Provide the (X, Y) coordinate of the cell's center where the given text is located.  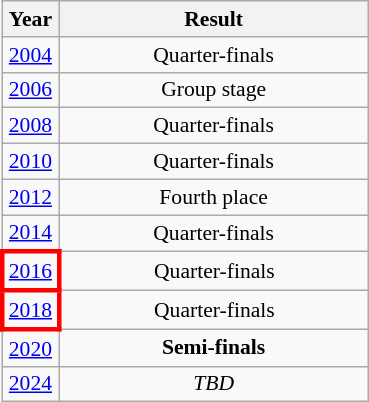
Group stage (214, 90)
Result (214, 19)
Year (30, 19)
2016 (30, 272)
Fourth place (214, 197)
2024 (30, 384)
2018 (30, 310)
2010 (30, 162)
2008 (30, 126)
2004 (30, 55)
TBD (214, 384)
2020 (30, 348)
2014 (30, 234)
2006 (30, 90)
2012 (30, 197)
Semi-finals (214, 348)
